For the text-containing cell, return its midpoint in (X, Y) coordinate format. 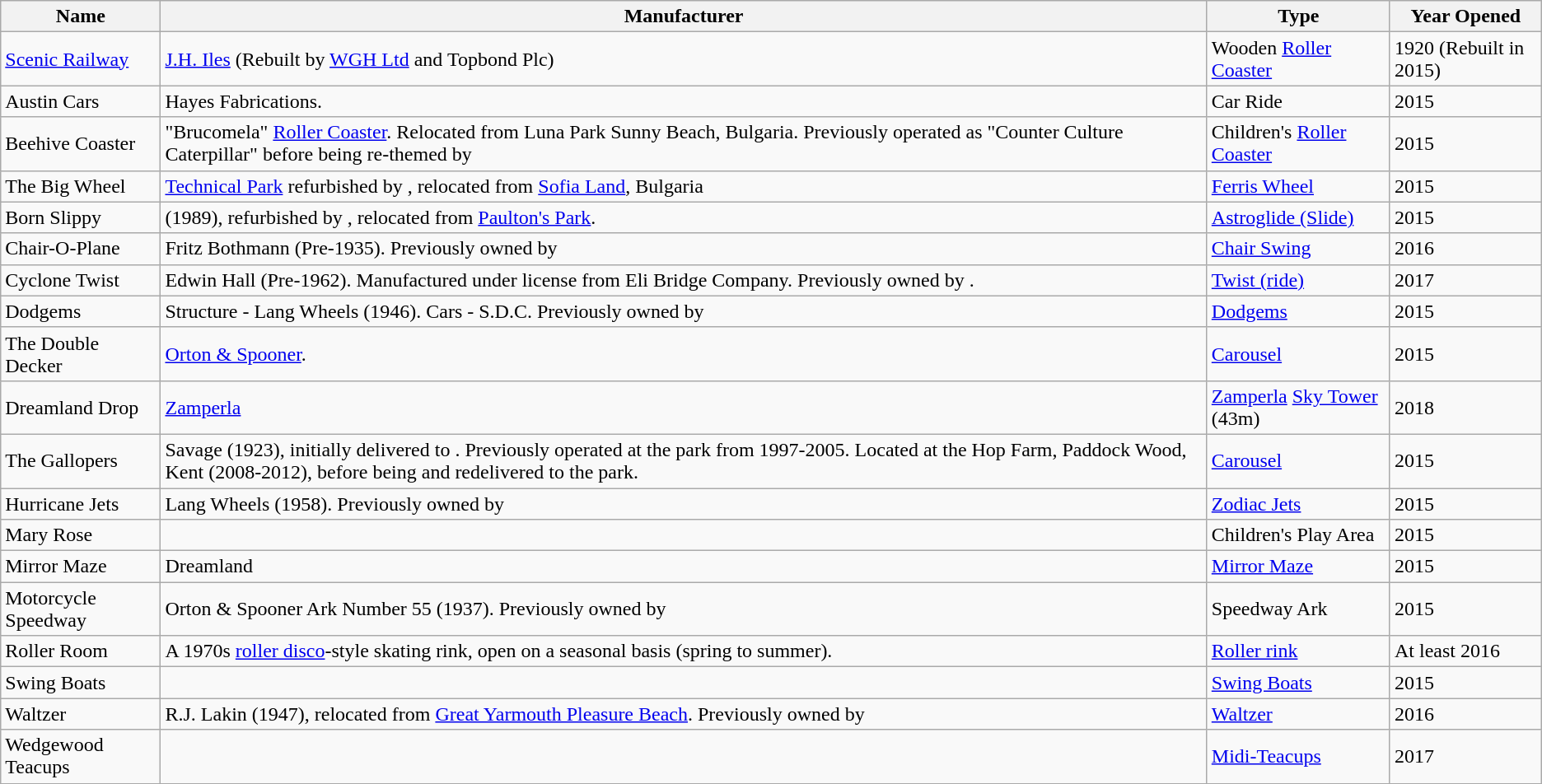
Mary Rose (81, 535)
Type (1298, 16)
Cyclone Twist (81, 280)
Year Opened (1465, 16)
Structure - Lang Wheels (1946). Cars - S.D.C. Previously owned by (684, 311)
R.J. Lakin (1947), relocated from Great Yarmouth Pleasure Beach. Previously owned by (684, 714)
Car Ride (1298, 101)
Manufacturer (684, 16)
Name (81, 16)
The Big Wheel (81, 186)
Born Slippy (81, 217)
Technical Park refurbished by , relocated from Sofia Land, Bulgaria (684, 186)
Hurricane Jets (81, 503)
Zamperla Sky Tower (43m) (1298, 407)
Scenic Railway (81, 59)
Beehive Coaster (81, 143)
Motorcycle Speedway (81, 609)
Speedway Ark (1298, 609)
Roller rink (1298, 651)
(1989), refurbished by , relocated from Paulton's Park. (684, 217)
Austin Cars (81, 101)
Hayes Fabrications. (684, 101)
Lang Wheels (1958). Previously owned by (684, 503)
Children's Play Area (1298, 535)
Children's Roller Coaster (1298, 143)
Chair Swing (1298, 249)
Orton & Spooner Ark Number 55 (1937). Previously owned by (684, 609)
Fritz Bothmann (Pre-1935). Previously owned by (684, 249)
Wedgewood Teacups (81, 756)
J.H. Iles (Rebuilt by WGH Ltd and Topbond Plc) (684, 59)
Roller Room (81, 651)
Dreamland Drop (81, 407)
Midi-Teacups (1298, 756)
Dreamland (684, 567)
Chair-O-Plane (81, 249)
At least 2016 (1465, 651)
1920 (Rebuilt in 2015) (1465, 59)
Zodiac Jets (1298, 503)
The Gallopers (81, 461)
Astroglide (Slide) (1298, 217)
Wooden Roller Coaster (1298, 59)
Zamperla (684, 407)
The Double Decker (81, 354)
Edwin Hall (Pre-1962). Manufactured under license from Eli Bridge Company. Previously owned by . (684, 280)
Twist (ride) (1298, 280)
A 1970s roller disco-style skating rink, open on a seasonal basis (spring to summer). (684, 651)
Ferris Wheel (1298, 186)
Orton & Spooner. (684, 354)
2018 (1465, 407)
